For the text-containing cell, return its midpoint in (X, Y) coordinate format. 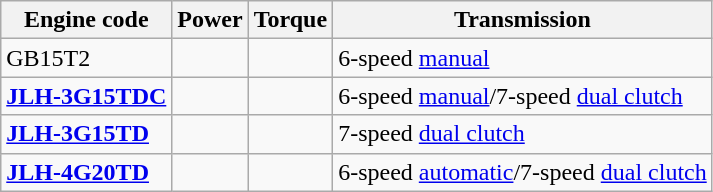
JLH-3G15TDC (86, 96)
6-speed manual (523, 58)
7-speed dual clutch (523, 134)
6-speed manual/7-speed dual clutch (523, 96)
Torque (290, 20)
Transmission (523, 20)
Power (210, 20)
6-speed automatic/7-speed dual clutch (523, 172)
JLH-3G15TD (86, 134)
GB15T2 (86, 58)
Engine code (86, 20)
JLH-4G20TD (86, 172)
